Scan for the cell matching the given text and deliver its (x, y) coordinate at center. 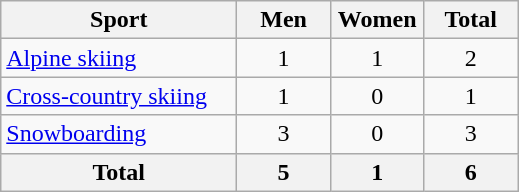
Alpine skiing (119, 58)
2 (471, 58)
6 (471, 172)
Cross-country skiing (119, 96)
5 (284, 172)
Snowboarding (119, 134)
Men (284, 20)
Women (377, 20)
Sport (119, 20)
